Extract the [X, Y] coordinate from the center of the cell holding the provided text.  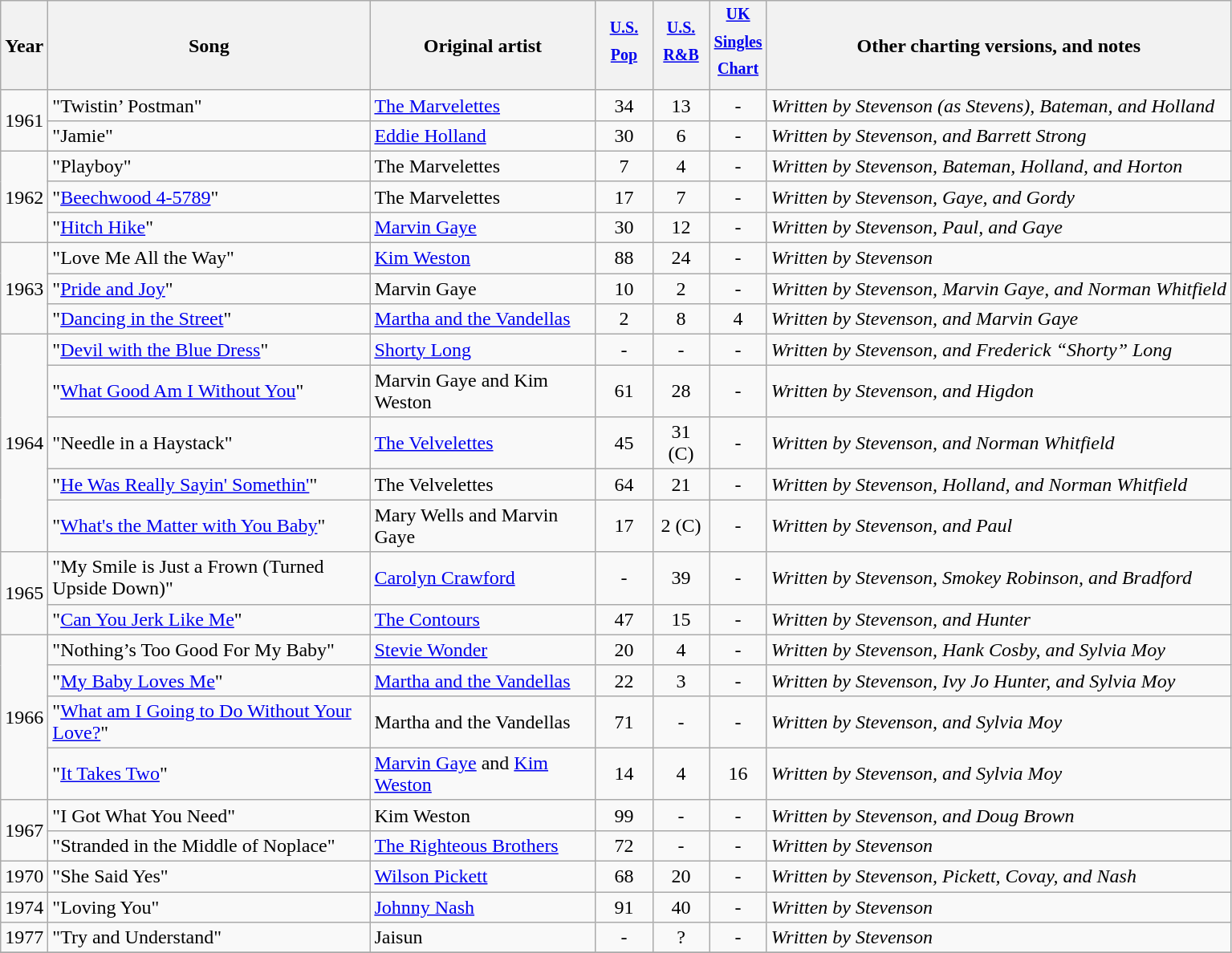
The Contours [483, 619]
Other charting versions, and notes [998, 46]
2 (C) [681, 526]
10 [624, 289]
Written by Stevenson, and Paul [998, 526]
Written by Stevenson, and Norman Whitfield [998, 443]
"I Got What You Need" [209, 815]
Written by Stevenson, Paul, and Gaye [998, 228]
"It Takes Two" [209, 773]
6 [681, 136]
"Twistin’ Postman" [209, 105]
16 [738, 773]
"Playboy" [209, 166]
Written by Stevenson, Hank Cosby, and Sylvia Moy [998, 650]
Written by Stevenson (as Stevens), Bateman, and Holland [998, 105]
99 [624, 815]
"Jamie" [209, 136]
3 [681, 680]
U.S. Pop [624, 46]
"Hitch Hike" [209, 228]
12 [681, 228]
"Love Me All the Way" [209, 258]
1964 [24, 443]
Song [209, 46]
U.S. R&B [681, 46]
Written by Stevenson, Pickett, Covay, and Nash [998, 877]
"Devil with the Blue Dress" [209, 350]
"What am I Going to Do Without Your Love?" [209, 722]
24 [681, 258]
Written by Stevenson, and Marvin Gaye [998, 319]
Year [24, 46]
Johnny Nash [483, 907]
91 [624, 907]
1967 [24, 830]
45 [624, 443]
34 [624, 105]
72 [624, 846]
UK Singles Chart [738, 46]
Written by Stevenson, Gaye, and Gordy [998, 197]
21 [681, 485]
1977 [24, 938]
Written by Stevenson, and Barrett Strong [998, 136]
22 [624, 680]
"What Good Am I Without You" [209, 391]
8 [681, 319]
Stevie Wonder [483, 650]
Mary Wells and Marvin Gaye [483, 526]
Carolyn Crawford [483, 578]
1963 [24, 289]
"Try and Understand" [209, 938]
31 (C) [681, 443]
64 [624, 485]
1970 [24, 877]
1974 [24, 907]
"Stranded in the Middle of Noplace" [209, 846]
Written by Stevenson, and Hunter [998, 619]
71 [624, 722]
Jaisun [483, 938]
1961 [24, 120]
"She Said Yes" [209, 877]
28 [681, 391]
"Needle in a Haystack" [209, 443]
The Righteous Brothers [483, 846]
1962 [24, 197]
Shorty Long [483, 350]
"Pride and Joy" [209, 289]
39 [681, 578]
Written by Stevenson, Holland, and Norman Whitfield [998, 485]
40 [681, 907]
13 [681, 105]
61 [624, 391]
14 [624, 773]
Written by Stevenson, Bateman, Holland, and Horton [998, 166]
15 [681, 619]
88 [624, 258]
"Beechwood 4-5789" [209, 197]
"Nothing’s Too Good For My Baby" [209, 650]
"Loving You" [209, 907]
Eddie Holland [483, 136]
47 [624, 619]
1965 [24, 594]
Original artist [483, 46]
1966 [24, 717]
"What's the Matter with You Baby" [209, 526]
Written by Stevenson, and Frederick “Shorty” Long [998, 350]
"He Was Really Sayin' Somethin'" [209, 485]
Written by Stevenson, Smokey Robinson, and Bradford [998, 578]
Written by Stevenson, Marvin Gaye, and Norman Whitfield [998, 289]
Wilson Pickett [483, 877]
Written by Stevenson, Ivy Jo Hunter, and Sylvia Moy [998, 680]
Written by Stevenson, and Doug Brown [998, 815]
"Dancing in the Street" [209, 319]
? [681, 938]
"My Smile is Just a Frown (Turned Upside Down)" [209, 578]
"Can You Jerk Like Me" [209, 619]
"My Baby Loves Me" [209, 680]
68 [624, 877]
Written by Stevenson, and Higdon [998, 391]
